Locate the cell with the specified text and output its [x, y] center coordinate. 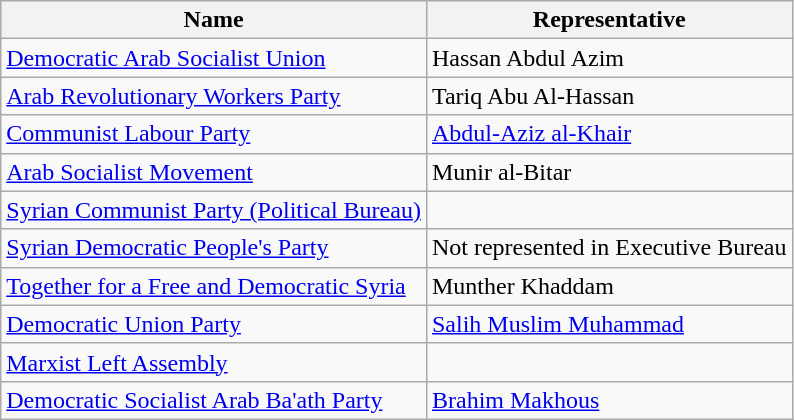
Democratic Socialist Arab Ba'ath Party [214, 400]
Marxist Left Assembly [214, 362]
Communist Labour Party [214, 134]
Syrian Communist Party (Political Bureau) [214, 210]
Salih Muslim Muhammad [609, 324]
Democratic Union Party [214, 324]
Not represented in Executive Bureau [609, 248]
Munther Khaddam [609, 286]
Arab Revolutionary Workers Party [214, 96]
Arab Socialist Movement [214, 172]
Munir al-Bitar [609, 172]
Hassan Abdul Azim [609, 58]
Brahim Makhous [609, 400]
Tariq Abu Al-Hassan [609, 96]
Syrian Democratic People's Party [214, 248]
Together for a Free and Democratic Syria [214, 286]
Representative [609, 20]
Democratic Arab Socialist Union [214, 58]
Name [214, 20]
Abdul-Aziz al-Khair [609, 134]
